Detect which cell encompasses the target text, then output its (X, Y) center coordinate. 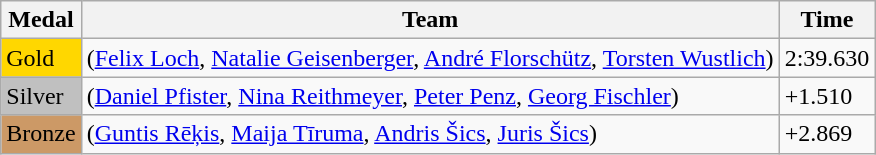
Time (827, 20)
(Daniel Pfister, Nina Reithmeyer, Peter Penz, Georg Fischler) (430, 96)
Silver (41, 96)
Medal (41, 20)
+2.869 (827, 134)
Bronze (41, 134)
Gold (41, 58)
Team (430, 20)
(Guntis Rēķis, Maija Tīruma, Andris Šics, Juris Šics) (430, 134)
+1.510 (827, 96)
(Felix Loch, Natalie Geisenberger, André Florschütz, Torsten Wustlich) (430, 58)
2:39.630 (827, 58)
